Pinpoint the cell where the given text exists, returning its (x, y) midpoint coordinate. 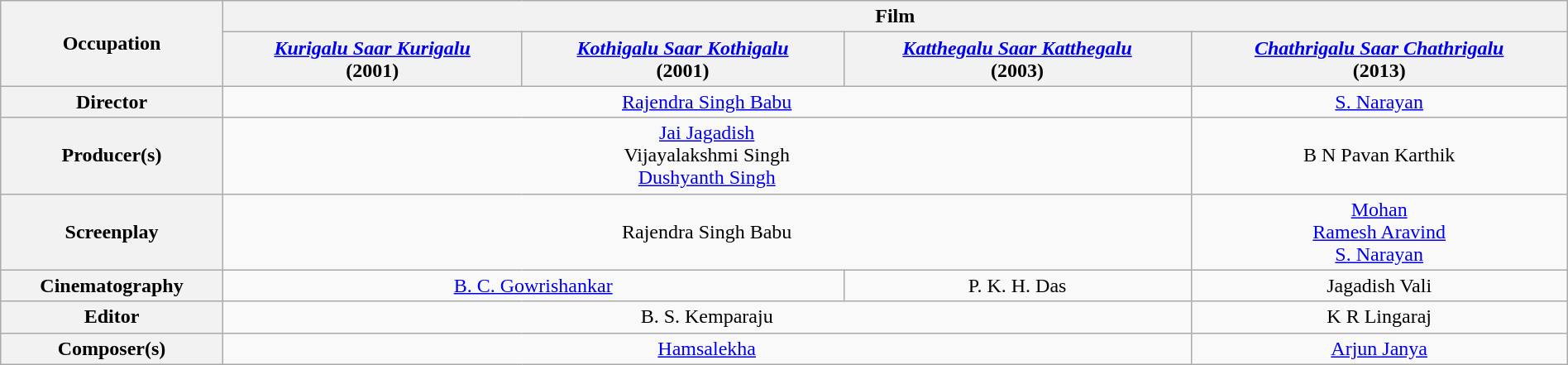
Producer(s) (112, 156)
K R Lingaraj (1379, 317)
Jai Jagadish Vijayalakshmi Singh Dushyanth Singh (706, 156)
Katthegalu Saar Katthegalu(2003) (1017, 60)
B. S. Kemparaju (706, 317)
S. Narayan (1379, 102)
Occupation (112, 43)
MohanRamesh AravindS. Narayan (1379, 232)
Hamsalekha (706, 348)
Arjun Janya (1379, 348)
Director (112, 102)
Composer(s) (112, 348)
P. K. H. Das (1017, 286)
B. C. Gowrishankar (533, 286)
Chathrigalu Saar Chathrigalu(2013) (1379, 60)
Film (895, 17)
Kothigalu Saar Kothigalu(2001) (683, 60)
Jagadish Vali (1379, 286)
B N Pavan Karthik (1379, 156)
Kurigalu Saar Kurigalu(2001) (372, 60)
Screenplay (112, 232)
Editor (112, 317)
Cinematography (112, 286)
